Pinpoint the cell where the given text exists, returning its [x, y] midpoint coordinate. 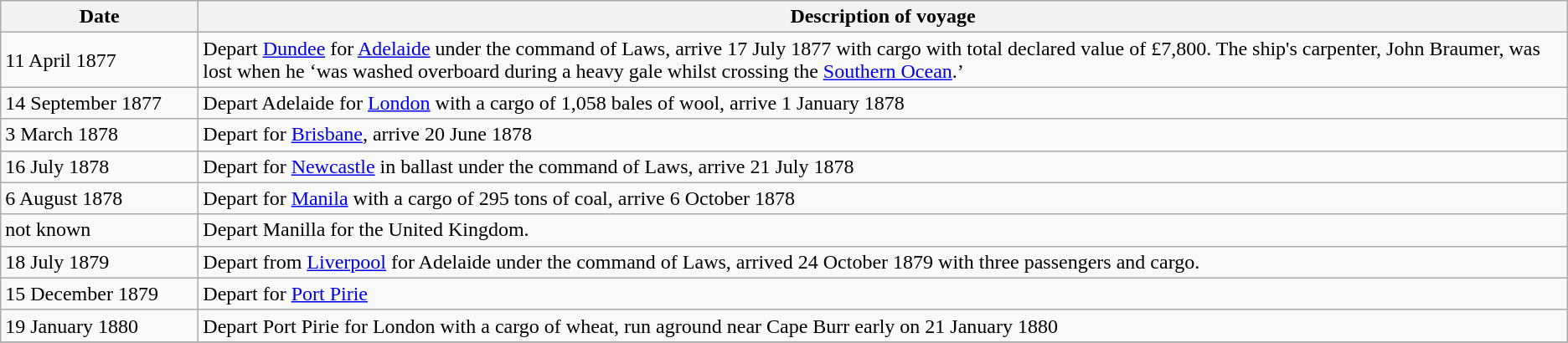
3 March 1878 [100, 135]
not known [100, 230]
Date [100, 17]
Description of voyage [883, 17]
Depart Port Pirie for London with a cargo of wheat, run aground near Cape Burr early on 21 January 1880 [883, 325]
Depart Adelaide for London with a cargo of 1,058 bales of wool, arrive 1 January 1878 [883, 103]
Depart for Port Pirie [883, 294]
14 September 1877 [100, 103]
Depart from Liverpool for Adelaide under the command of Laws, arrived 24 October 1879 with three passengers and cargo. [883, 262]
15 December 1879 [100, 294]
Depart Manilla for the United Kingdom. [883, 230]
6 August 1878 [100, 198]
16 July 1878 [100, 166]
Depart for Manila with a cargo of 295 tons of coal, arrive 6 October 1878 [883, 198]
19 January 1880 [100, 325]
Depart for Brisbane, arrive 20 June 1878 [883, 135]
Depart for Newcastle in ballast under the command of Laws, arrive 21 July 1878 [883, 166]
11 April 1877 [100, 60]
18 July 1879 [100, 262]
